Determine the [X, Y] coordinate at the center of the cell enclosing the given text.  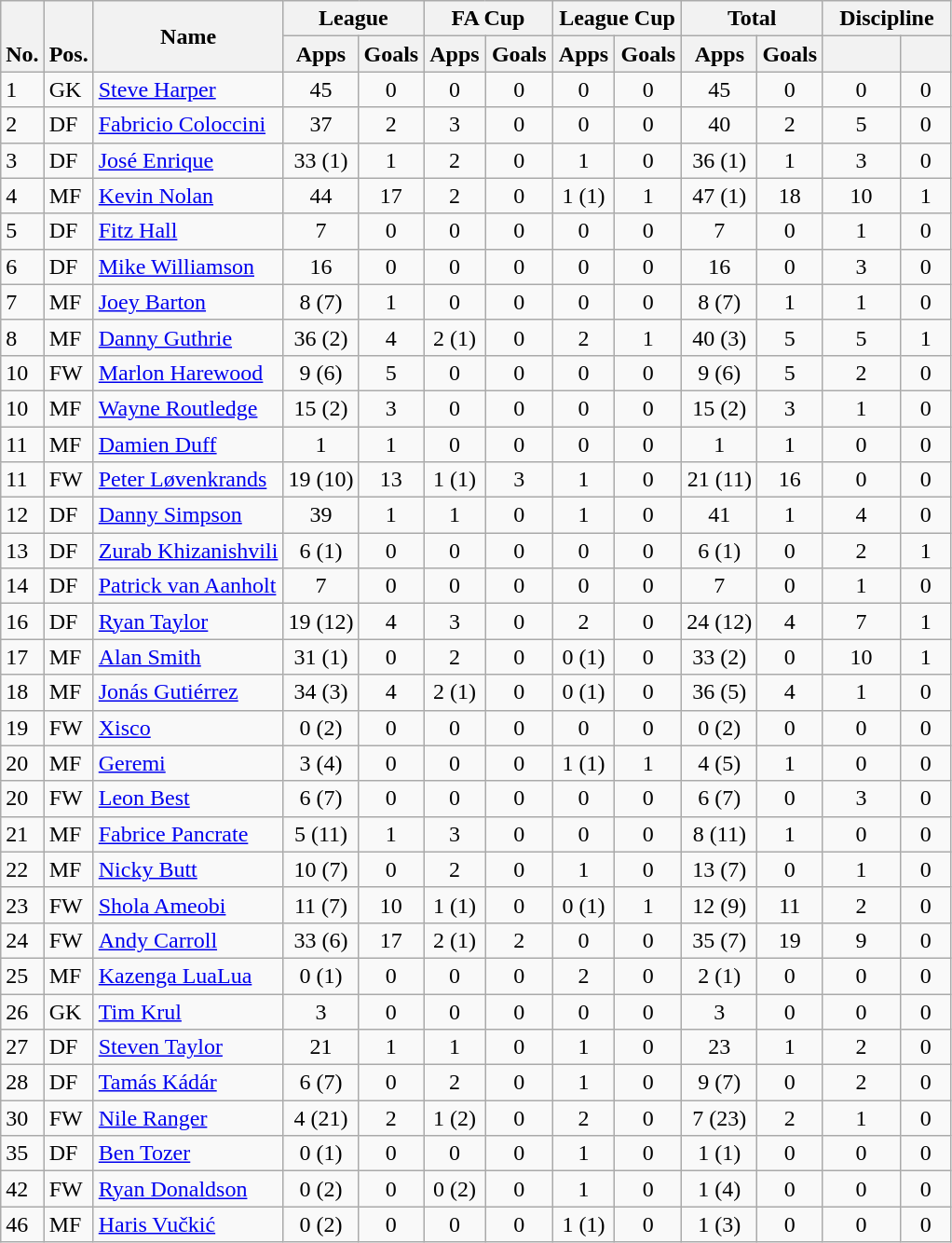
Alan Smith [188, 657]
José Enrique [188, 160]
46 [22, 1224]
47 (1) [719, 196]
Pos. [69, 36]
30 [22, 1118]
Mike Williamson [188, 266]
Fabrice Pancrate [188, 834]
Kevin Nolan [188, 196]
14 [22, 586]
Tim Krul [188, 1011]
6 [22, 266]
Marlon Harewood [188, 373]
24 [22, 940]
4 (5) [719, 763]
37 [320, 125]
3 (4) [320, 763]
36 (2) [320, 337]
Xisco [188, 728]
8 (11) [719, 834]
1 (2) [455, 1118]
FA Cup [488, 19]
9 (7) [719, 1083]
Leon Best [188, 799]
Fabricio Coloccini [188, 125]
Name [188, 36]
27 [22, 1047]
Wayne Routledge [188, 408]
9 [862, 940]
34 (3) [320, 692]
Peter Løvenkrands [188, 480]
Zurab Khizanishvili [188, 551]
5 (11) [320, 834]
Steven Taylor [188, 1047]
12 [22, 515]
42 [22, 1189]
League Cup [617, 19]
Ben Tozer [188, 1154]
Danny Guthrie [188, 337]
36 (5) [719, 692]
Steve Harper [188, 89]
Shola Ameobi [188, 905]
26 [22, 1011]
13 (7) [719, 869]
25 [22, 976]
33 (1) [320, 160]
Damien Duff [188, 444]
Nicky Butt [188, 869]
28 [22, 1083]
Discipline [887, 19]
35 (7) [719, 940]
33 (2) [719, 657]
10 (7) [320, 869]
41 [719, 515]
Ryan Taylor [188, 621]
44 [320, 196]
Tamás Kádár [188, 1083]
35 [22, 1154]
22 [22, 869]
11 (7) [320, 905]
4 (21) [320, 1118]
League [354, 19]
19 (12) [320, 621]
1 (3) [719, 1224]
Danny Simpson [188, 515]
33 (6) [320, 940]
No. [22, 36]
Ryan Donaldson [188, 1189]
Joey Barton [188, 302]
40 (3) [719, 337]
Patrick van Aanholt [188, 586]
Jonás Gutiérrez [188, 692]
Haris Vučkić [188, 1224]
7 (23) [719, 1118]
39 [320, 515]
Kazenga LuaLua [188, 976]
8 [22, 337]
Andy Carroll [188, 940]
24 (12) [719, 621]
36 (1) [719, 160]
Nile Ranger [188, 1118]
19 (10) [320, 480]
Geremi [188, 763]
40 [719, 125]
12 (9) [719, 905]
Fitz Hall [188, 231]
21 (11) [719, 480]
31 (1) [320, 657]
Total [753, 19]
1 (4) [719, 1189]
